Pinpoint the cell where the given text exists, returning its [x, y] midpoint coordinate. 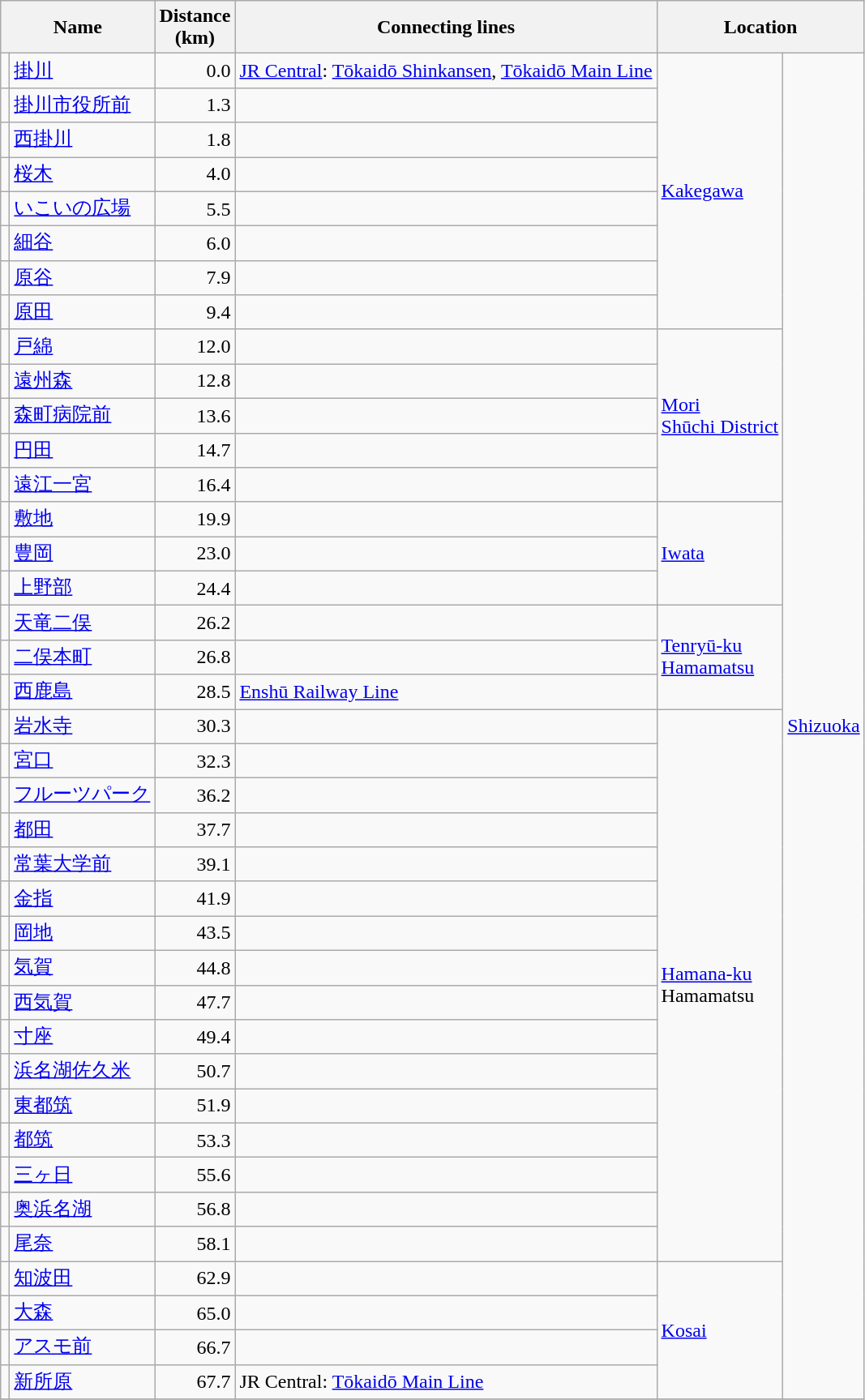
55.6 [195, 1175]
MoriShūchi District [720, 415]
上野部 [83, 589]
32.3 [195, 760]
14.7 [195, 451]
宮口 [83, 760]
西鹿島 [83, 692]
12.8 [195, 381]
66.7 [195, 1347]
いこいの広場 [83, 209]
岡地 [83, 934]
56.8 [195, 1209]
6.0 [195, 243]
Enshū Railway Line [446, 692]
43.5 [195, 934]
26.2 [195, 623]
西気賀 [83, 1002]
常葉大学前 [83, 864]
28.5 [195, 692]
Hamana-kuHamamatsu [720, 984]
三ヶ日 [83, 1175]
0.0 [195, 71]
13.6 [195, 415]
豊岡 [83, 554]
岩水寺 [83, 726]
5.5 [195, 209]
新所原 [83, 1381]
金指 [83, 898]
19.9 [195, 519]
44.8 [195, 968]
JR Central: Tōkaidō Shinkansen, Tōkaidō Main Line [446, 71]
知波田 [83, 1279]
24.4 [195, 589]
Iwata [720, 554]
1.8 [195, 139]
森町病院前 [83, 415]
フルーツパーク [83, 796]
39.1 [195, 864]
細谷 [83, 243]
戸綿 [83, 347]
23.0 [195, 554]
二俣本町 [83, 657]
Tenryū-kuHamamatsu [720, 657]
天竜二俣 [83, 623]
53.3 [195, 1140]
遠州森 [83, 381]
東都筑 [83, 1106]
都筑 [83, 1140]
JR Central: Tōkaidō Main Line [446, 1381]
原谷 [83, 277]
尾奈 [83, 1244]
49.4 [195, 1038]
67.7 [195, 1381]
Shizuoka [824, 726]
51.9 [195, 1106]
気賀 [83, 968]
4.0 [195, 175]
円田 [83, 451]
7.9 [195, 277]
37.7 [195, 830]
遠江一宮 [83, 485]
65.0 [195, 1313]
12.0 [195, 347]
Location [760, 28]
西掛川 [83, 139]
大森 [83, 1313]
62.9 [195, 1279]
原田 [83, 313]
47.7 [195, 1002]
26.8 [195, 657]
50.7 [195, 1072]
桜木 [83, 175]
都田 [83, 830]
16.4 [195, 485]
奥浜名湖 [83, 1209]
Connecting lines [446, 28]
寸座 [83, 1038]
掛川市役所前 [83, 105]
30.3 [195, 726]
58.1 [195, 1244]
Kakegawa [720, 191]
1.3 [195, 105]
36.2 [195, 796]
敷地 [83, 519]
アスモ前 [83, 1347]
浜名湖佐久米 [83, 1072]
9.4 [195, 313]
Name [78, 28]
Distance(km) [195, 28]
Kosai [720, 1330]
41.9 [195, 898]
掛川 [83, 71]
